Capture the cell that displays the provided text and extract its (X, Y) central coordinate. 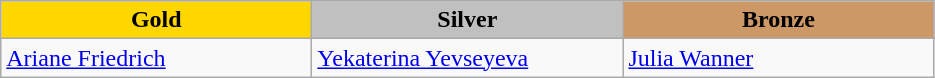
Yekaterina Yevseyeva (468, 58)
Julia Wanner (778, 58)
Silver (468, 20)
Bronze (778, 20)
Ariane Friedrich (156, 58)
Gold (156, 20)
